Capture the cell that displays the provided text and extract its (X, Y) central coordinate. 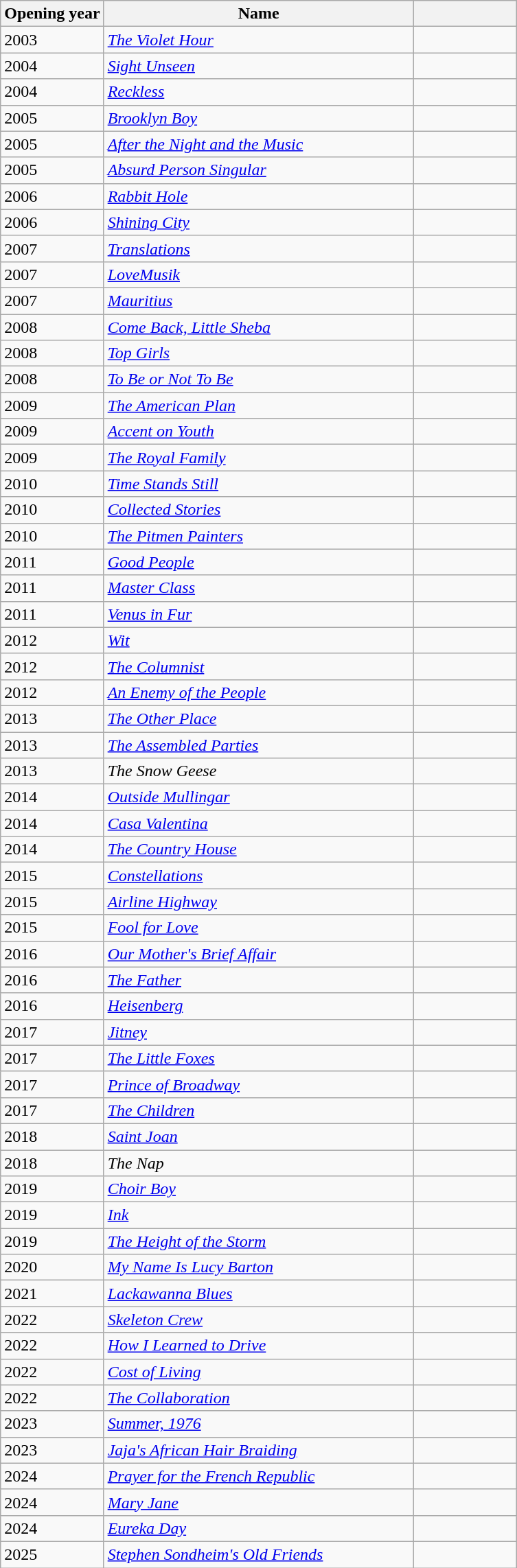
Prayer for the French Republic (258, 1476)
The Height of the Storm (258, 1241)
Saint Joan (258, 1136)
The Country House (258, 850)
My Name Is Lucy Barton (258, 1267)
Choir Boy (258, 1189)
Skeleton Crew (258, 1320)
Absurd Person Singular (258, 170)
Name (258, 14)
Master Class (258, 588)
Jitney (258, 1032)
2020 (52, 1267)
Mary Jane (258, 1502)
2025 (52, 1554)
The Collaboration (258, 1398)
Rabbit Hole (258, 196)
The Nap (258, 1163)
Eureka Day (258, 1528)
The Assembled Parties (258, 745)
2021 (52, 1294)
Jaja's African Hair Braiding (258, 1450)
The American Plan (258, 406)
Sight Unseen (258, 66)
Mauritius (258, 301)
Come Back, Little Sheba (258, 327)
The Snow Geese (258, 771)
Stephen Sondheim's Old Friends (258, 1554)
How I Learned to Drive (258, 1346)
Time Stands Still (258, 484)
Good People (258, 562)
Venus in Fur (258, 614)
Airline Highway (258, 902)
Shining City (258, 222)
Top Girls (258, 353)
The Children (258, 1110)
To Be or Not To Be (258, 379)
After the Night and the Music (258, 144)
The Other Place (258, 718)
Opening year (52, 14)
The Columnist (258, 666)
Wit (258, 640)
Constellations (258, 876)
Lackawanna Blues (258, 1294)
LoveMusik (258, 274)
Heisenberg (258, 1006)
2003 (52, 40)
An Enemy of the People (258, 692)
Accent on Youth (258, 432)
Summer, 1976 (258, 1424)
Translations (258, 248)
The Little Foxes (258, 1058)
Collected Stories (258, 510)
The Pitmen Painters (258, 536)
The Royal Family (258, 458)
Fool for Love (258, 928)
Reckless (258, 92)
Prince of Broadway (258, 1084)
Brooklyn Boy (258, 118)
The Father (258, 980)
Casa Valentina (258, 823)
Cost of Living (258, 1372)
Outside Mullingar (258, 797)
Ink (258, 1215)
The Violet Hour (258, 40)
Our Mother's Brief Affair (258, 954)
